Output the [X, Y] coordinate of the center of the cell containing the given text.  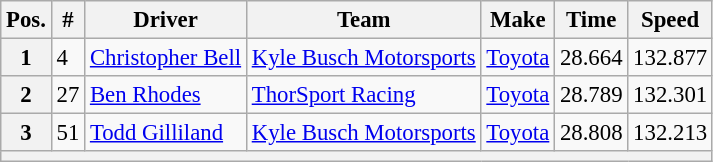
Todd Gilliland [166, 133]
Pos. [26, 20]
Driver [166, 20]
132.213 [670, 133]
Time [592, 20]
3 [26, 133]
Christopher Bell [166, 58]
# [68, 20]
Make [518, 20]
Speed [670, 20]
28.789 [592, 95]
1 [26, 58]
Team [364, 20]
ThorSport Racing [364, 95]
27 [68, 95]
28.664 [592, 58]
51 [68, 133]
132.877 [670, 58]
2 [26, 95]
28.808 [592, 133]
4 [68, 58]
Ben Rhodes [166, 95]
132.301 [670, 95]
